From the cell containing the given text, extract its center point as [x, y] coordinate. 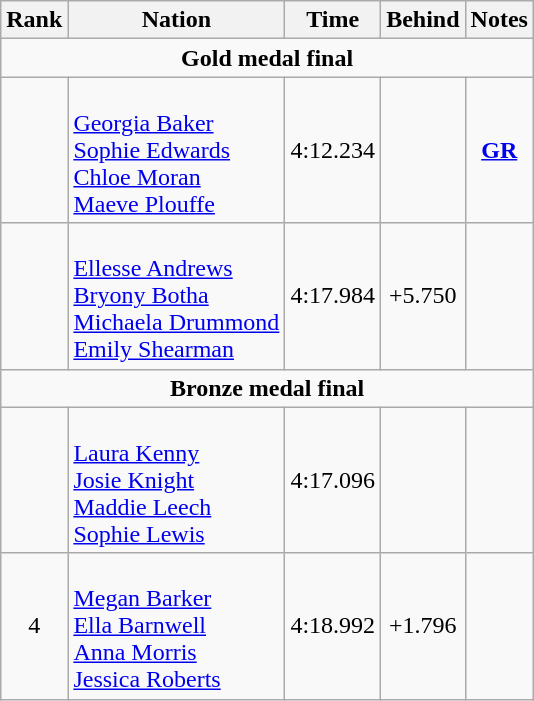
4:17.984 [333, 296]
Ellesse AndrewsBryony BothaMichaela DrummondEmily Shearman [176, 296]
Rank [34, 20]
4:12.234 [333, 150]
Notes [499, 20]
4:18.992 [333, 626]
Laura KennyJosie KnightMaddie LeechSophie Lewis [176, 480]
4:17.096 [333, 480]
+1.796 [423, 626]
Time [333, 20]
+5.750 [423, 296]
Bronze medal final [268, 388]
Nation [176, 20]
Megan BarkerElla BarnwellAnna MorrisJessica Roberts [176, 626]
4 [34, 626]
Behind [423, 20]
Georgia BakerSophie EdwardsChloe MoranMaeve Plouffe [176, 150]
Gold medal final [268, 58]
GR [499, 150]
